Output the [X, Y] coordinate of the center of the cell containing the given text.  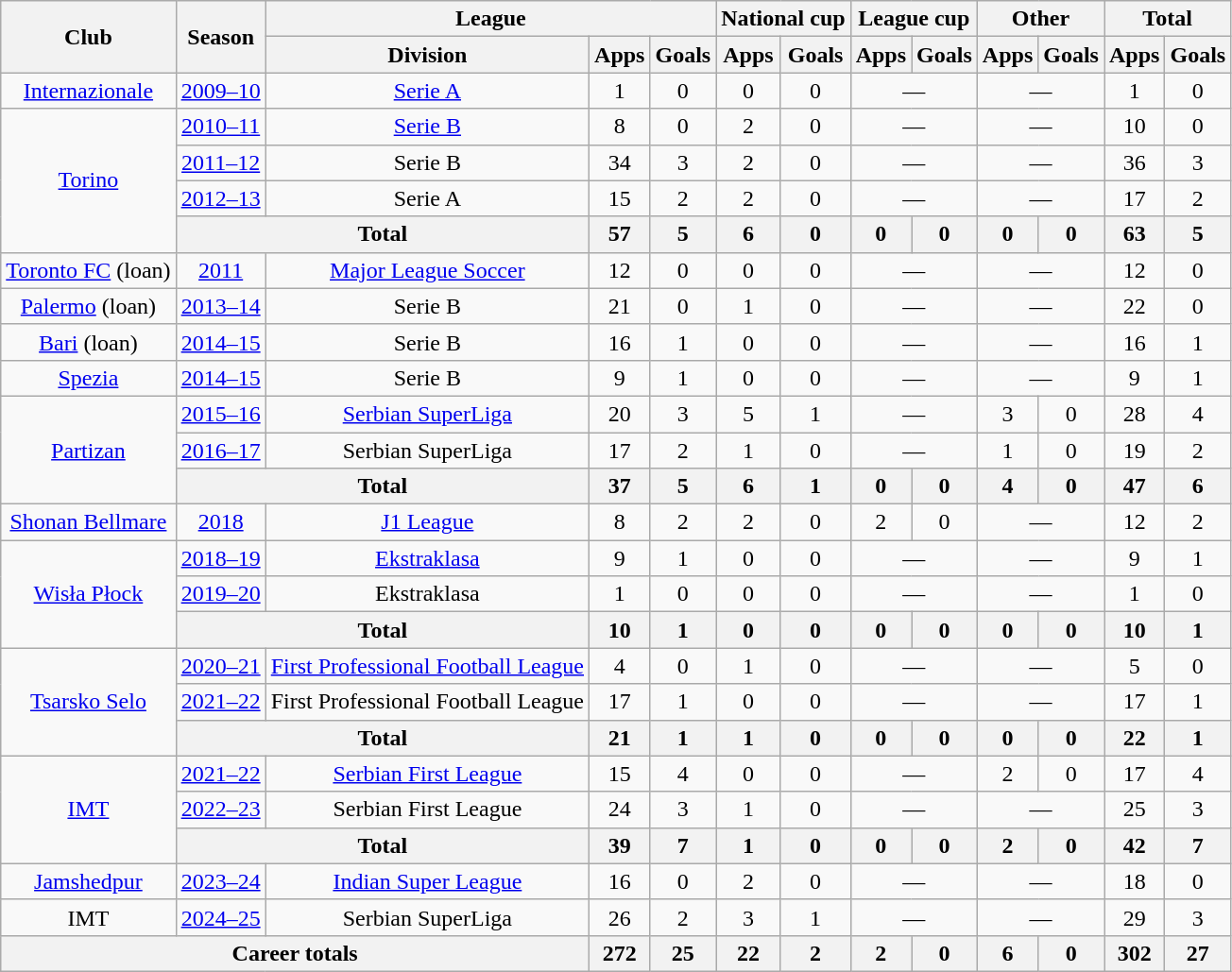
2010–11 [221, 127]
36 [1134, 162]
2013–14 [221, 306]
2024–25 [221, 917]
47 [1134, 486]
Indian Super League [427, 881]
2012–13 [221, 198]
Wisła Płock [89, 594]
2011–12 [221, 162]
63 [1134, 234]
Career totals [295, 953]
Season [221, 37]
Partizan [89, 450]
28 [1134, 414]
26 [620, 917]
2022–23 [221, 810]
Spezia [89, 378]
Jamshedpur [89, 881]
39 [620, 845]
Shonan Bellmare [89, 522]
34 [620, 162]
2023–24 [221, 881]
2020–21 [221, 666]
Bari (loan) [89, 342]
2015–16 [221, 414]
Division [427, 55]
2009–10 [221, 91]
27 [1198, 953]
19 [1134, 451]
2011 [221, 270]
Club [89, 37]
2016–17 [221, 451]
Major League Soccer [427, 270]
37 [620, 486]
Palermo (loan) [89, 306]
20 [620, 414]
57 [620, 234]
League cup [914, 19]
J1 League [427, 522]
302 [1134, 953]
42 [1134, 845]
2019–20 [221, 594]
29 [1134, 917]
Toronto FC (loan) [89, 270]
Tsarsko Selo [89, 702]
2018 [221, 522]
League [491, 19]
National cup [783, 19]
Torino [89, 180]
24 [620, 810]
Other [1040, 19]
2018–19 [221, 558]
18 [1134, 881]
Internazionale [89, 91]
272 [620, 953]
